Extract the (x, y) coordinate from the center of the cell holding the provided text.  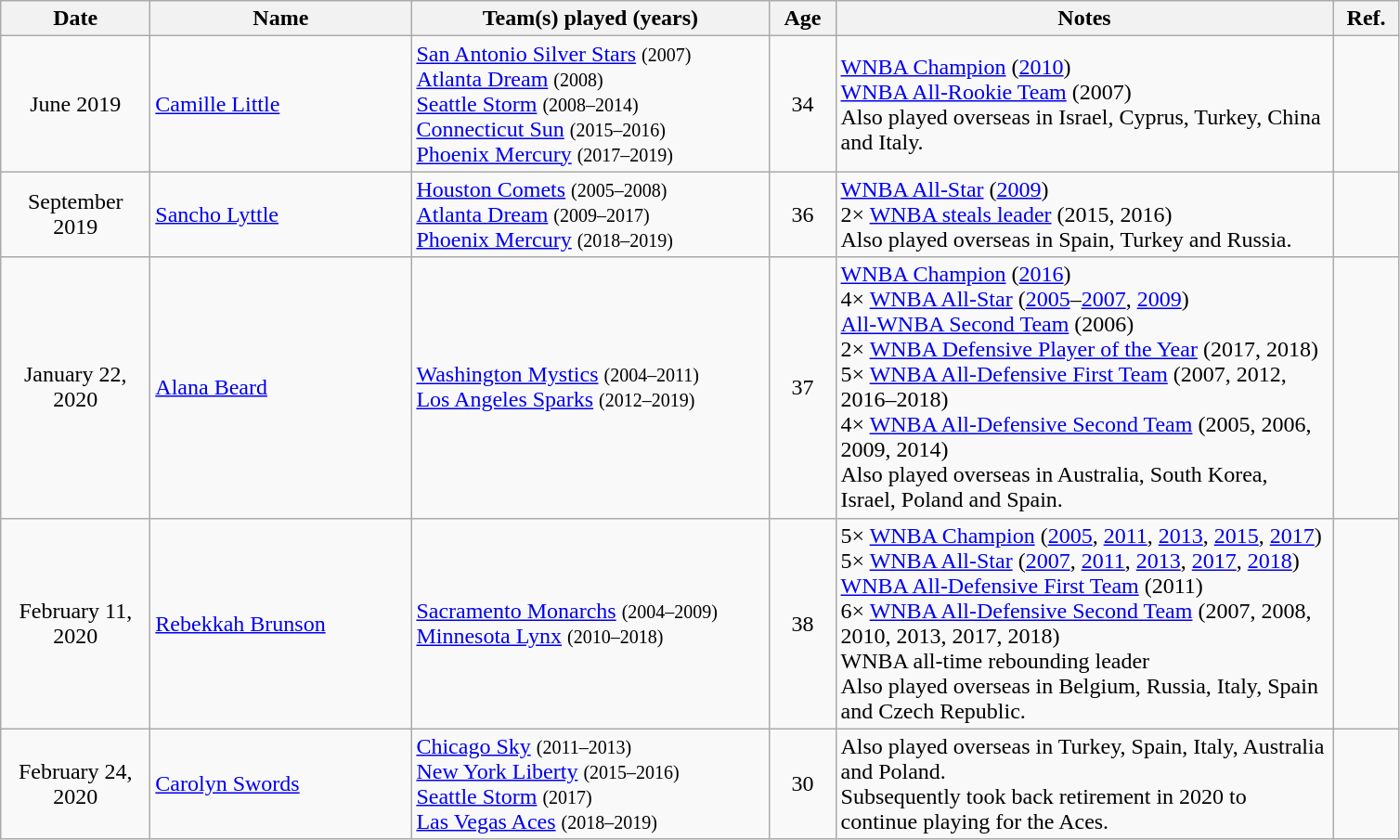
Ref. (1367, 19)
Name (280, 19)
WNBA All-Star (2009) 2× WNBA steals leader (2015, 2016) Also played overseas in Spain, Turkey and Russia. (1084, 214)
Also played overseas in Turkey, Spain, Italy, Australia and Poland.Subsequently took back retirement in 2020 to continue playing for the Aces. (1084, 783)
Notes (1084, 19)
June 2019 (76, 104)
Team(s) played (years) (590, 19)
Carolyn Swords (280, 783)
37 (802, 388)
Sancho Lyttle (280, 214)
Houston Comets (2005–2008) Atlanta Dream (2009–2017) Phoenix Mercury (2018–2019) (590, 214)
Sacramento Monarchs (2004–2009) Minnesota Lynx (2010–2018) (590, 624)
Chicago Sky (2011–2013) New York Liberty (2015–2016) Seattle Storm (2017) Las Vegas Aces (2018–2019) (590, 783)
34 (802, 104)
Date (76, 19)
30 (802, 783)
Age (802, 19)
Washington Mystics (2004–2011) Los Angeles Sparks (2012–2019) (590, 388)
September 2019 (76, 214)
38 (802, 624)
36 (802, 214)
WNBA Champion (2010) WNBA All-Rookie Team (2007) Also played overseas in Israel, Cyprus, Turkey, China and Italy. (1084, 104)
February 11, 2020 (76, 624)
San Antonio Silver Stars (2007) Atlanta Dream (2008) Seattle Storm (2008–2014) Connecticut Sun (2015–2016) Phoenix Mercury (2017–2019) (590, 104)
February 24, 2020 (76, 783)
January 22, 2020 (76, 388)
Rebekkah Brunson (280, 624)
Alana Beard (280, 388)
Camille Little (280, 104)
